Output the [x, y] coordinate of the center of the cell containing the given text.  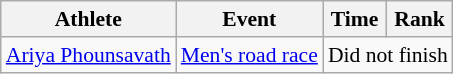
Did not finish [388, 55]
Rank [420, 19]
Men's road race [250, 55]
Ariya Phounsavath [88, 55]
Event [250, 19]
Time [354, 19]
Athlete [88, 19]
